Find where the given text appears and provide that cell's center as (X, Y) coordinate. 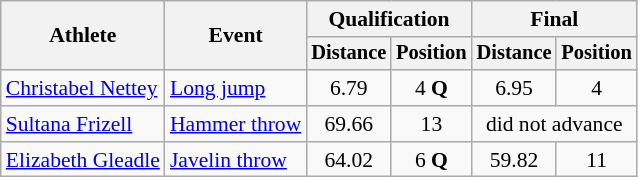
Sultana Frizell (83, 124)
4 (596, 88)
did not advance (554, 124)
Final (554, 19)
Event (236, 36)
69.66 (348, 124)
Christabel Nettey (83, 88)
Athlete (83, 36)
13 (431, 124)
4 Q (431, 88)
6.95 (514, 88)
6.79 (348, 88)
Qualification (388, 19)
Long jump (236, 88)
Hammer throw (236, 124)
